Search for the cell housing the specified text and yield its [X, Y] center coordinate. 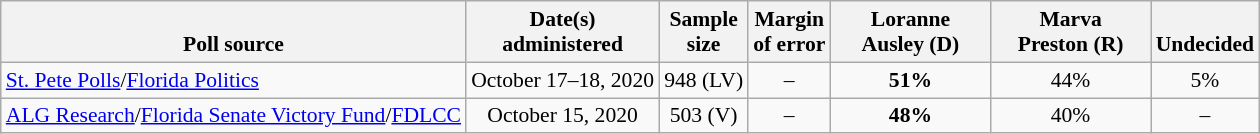
October 15, 2020 [562, 116]
LoranneAusley (D) [910, 32]
ALG Research/Florida Senate Victory Fund/FDLCC [234, 116]
948 (LV) [704, 80]
Date(s)administered [562, 32]
Samplesize [704, 32]
Undecided [1205, 32]
Marginof error [789, 32]
Poll source [234, 32]
5% [1205, 80]
44% [1071, 80]
503 (V) [704, 116]
48% [910, 116]
St. Pete Polls/Florida Politics [234, 80]
October 17–18, 2020 [562, 80]
51% [910, 80]
40% [1071, 116]
MarvaPreston (R) [1071, 32]
